Find where the given text appears and provide that cell's center as (X, Y) coordinate. 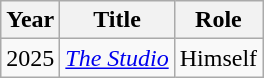
Title (117, 20)
Himself (218, 58)
The Studio (117, 58)
Year (30, 20)
Role (218, 20)
2025 (30, 58)
